Extract the (X, Y) coordinate from the center of the cell holding the provided text.  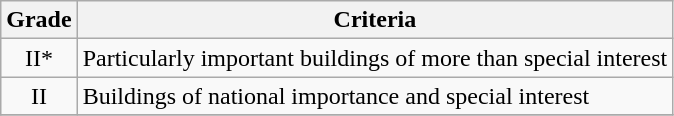
Grade (39, 20)
Buildings of national importance and special interest (375, 96)
II* (39, 58)
II (39, 96)
Particularly important buildings of more than special interest (375, 58)
Criteria (375, 20)
